Identify which cell holds the provided text, then report its (X, Y) central coordinate. 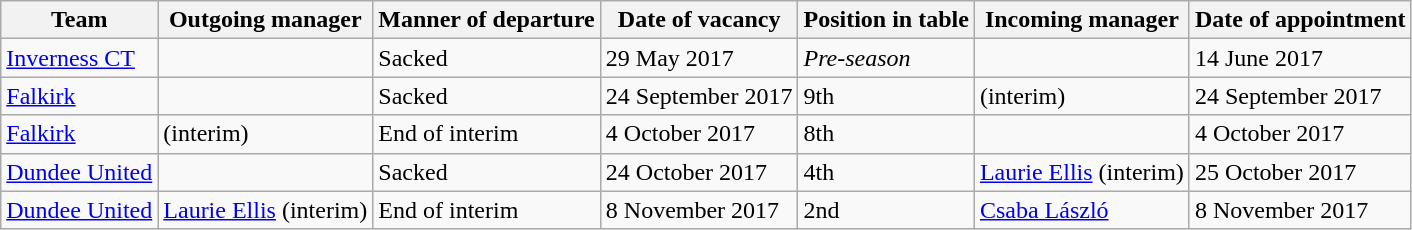
Manner of departure (486, 20)
25 October 2017 (1300, 172)
8th (886, 134)
9th (886, 96)
14 June 2017 (1300, 58)
Pre-season (886, 58)
Position in table (886, 20)
Outgoing manager (266, 20)
29 May 2017 (699, 58)
Csaba László (1082, 210)
Incoming manager (1082, 20)
Date of vacancy (699, 20)
Inverness CT (80, 58)
4th (886, 172)
24 October 2017 (699, 172)
Date of appointment (1300, 20)
2nd (886, 210)
Team (80, 20)
